Return the (X, Y) coordinate for the center point of the cell that contains the specified text.  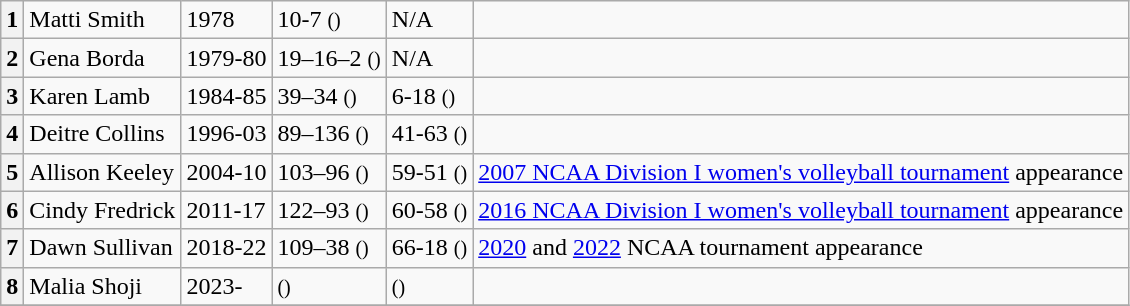
Dawn Sullivan (102, 248)
2011-17 (226, 210)
8 (12, 286)
4 (12, 134)
5 (12, 172)
2004-10 (226, 172)
109–38 () (329, 248)
3 (12, 96)
2 (12, 58)
1 (12, 20)
10-7 () (329, 20)
Malia Shoji (102, 286)
60-58 () (429, 210)
1979-80 (226, 58)
66-18 () (429, 248)
Deitre Collins (102, 134)
59-51 () (429, 172)
1984-85 (226, 96)
Matti Smith (102, 20)
1978 (226, 20)
6-18 () (429, 96)
1996-03 (226, 134)
103–96 () (329, 172)
122–93 () (329, 210)
2018-22 (226, 248)
2020 and 2022 NCAA tournament appearance (801, 248)
Allison Keeley (102, 172)
41-63 () (429, 134)
Karen Lamb (102, 96)
6 (12, 210)
Cindy Fredrick (102, 210)
39–34 () (329, 96)
Gena Borda (102, 58)
2016 NCAA Division I women's volleyball tournament appearance (801, 210)
19–16–2 () (329, 58)
7 (12, 248)
2023- (226, 286)
2007 NCAA Division I women's volleyball tournament appearance (801, 172)
89–136 () (329, 134)
